For the text-containing cell, return its midpoint in [X, Y] coordinate format. 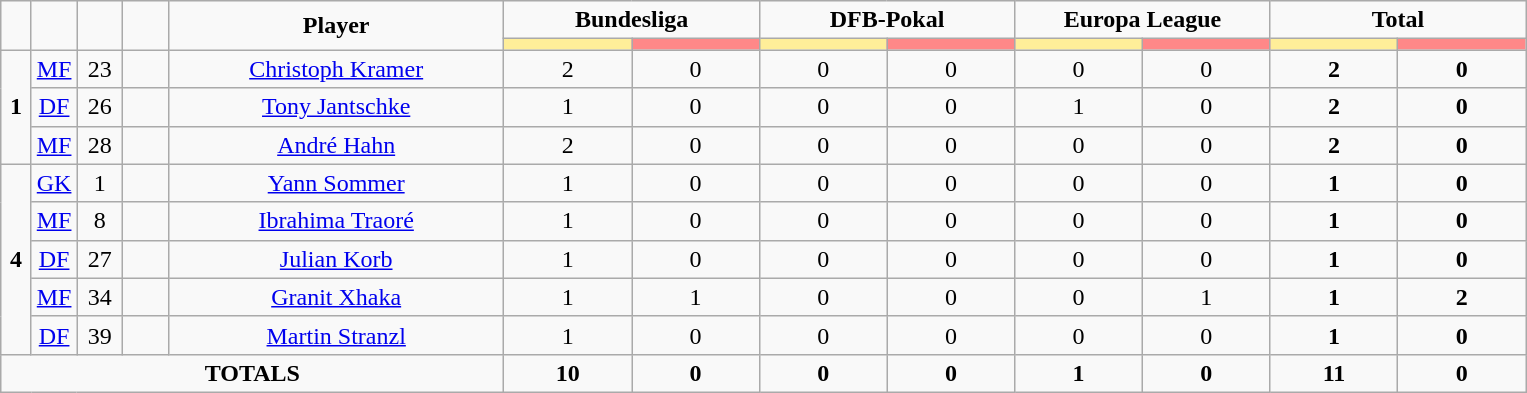
27 [100, 259]
TOTALS [252, 373]
Player [336, 26]
DFB-Pokal [886, 20]
GK [54, 183]
8 [100, 221]
André Hahn [336, 145]
4 [16, 259]
11 [1334, 373]
Julian Korb [336, 259]
10 [568, 373]
Tony Jantschke [336, 107]
26 [100, 107]
Granit Xhaka [336, 297]
Bundesliga [632, 20]
28 [100, 145]
39 [100, 335]
Ibrahima Traoré [336, 221]
Martin Stranzl [336, 335]
23 [100, 69]
34 [100, 297]
Yann Sommer [336, 183]
Christoph Kramer [336, 69]
Total [1398, 20]
Europa League [1142, 20]
